Pinpoint the cell where the given text exists, returning its (X, Y) midpoint coordinate. 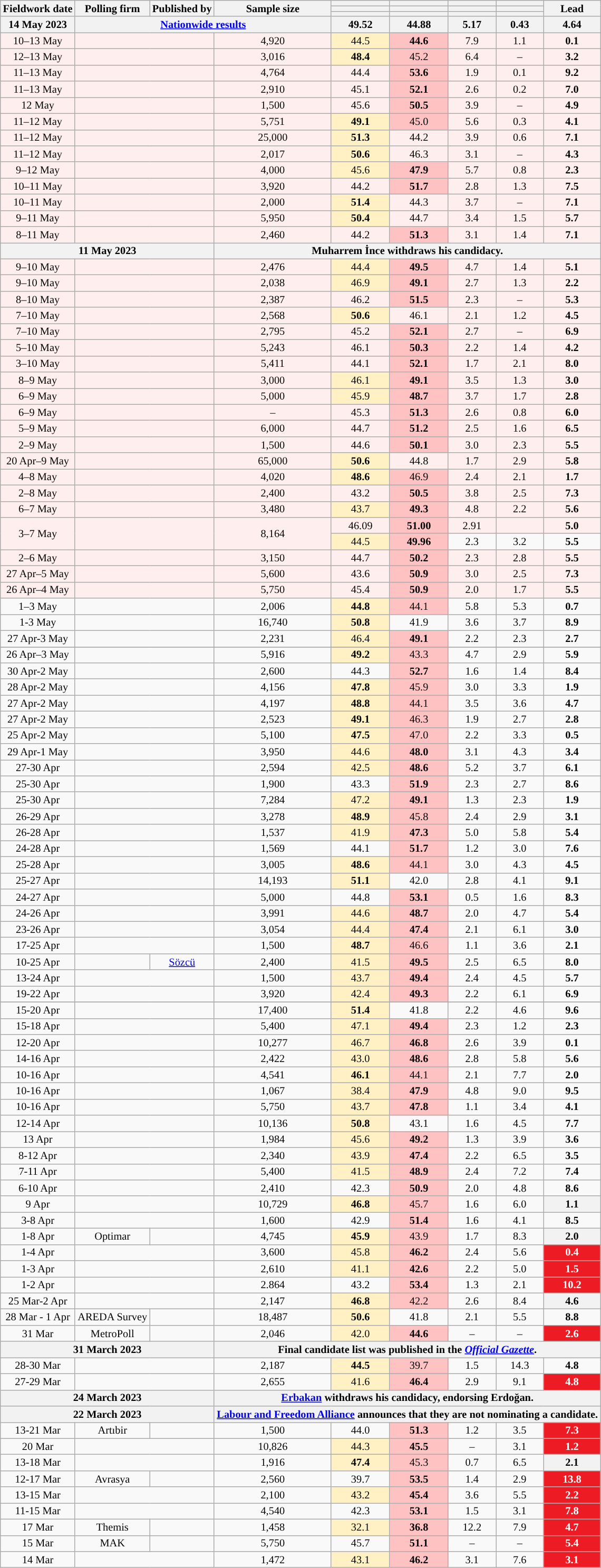
Muharrem İnce withdraws his candidacy. (407, 251)
2,460 (273, 235)
47.3 (419, 833)
24 March 2023 (108, 1398)
49.52 (361, 24)
38.4 (361, 1091)
10-25 Apr (38, 961)
53.5 (419, 1479)
2,000 (273, 202)
24-28 Apr (38, 849)
42.9 (361, 1221)
2,568 (273, 315)
9.6 (572, 1010)
4.2 (572, 348)
0.43 (520, 24)
49.96 (419, 542)
5.17 (472, 24)
AREDA Survey (112, 1318)
2,038 (273, 284)
14 Mar (38, 1559)
3,950 (273, 752)
2,006 (273, 606)
18,487 (273, 1318)
4,745 (273, 1236)
27 Apr-3 May (38, 639)
11-15 Mar (38, 1511)
45.5 (419, 1446)
10–13 May (38, 41)
53.4 (419, 1285)
20 Apr–9 May (38, 461)
Labour and Freedom Alliance announces that they are not nominating a candidate. (407, 1414)
26-28 Apr (38, 833)
48.4 (361, 57)
22 March 2023 (108, 1414)
3,054 (273, 930)
25-27 Apr (38, 881)
48.0 (419, 752)
44.0 (361, 1430)
6–7 May (38, 509)
2,340 (273, 1155)
3–10 May (38, 364)
8.8 (572, 1318)
46.7 (361, 1043)
17,400 (273, 1010)
0.2 (520, 90)
1,984 (273, 1140)
44.88 (419, 24)
36.8 (419, 1527)
45.1 (361, 90)
42.6 (419, 1269)
6-10 Apr (38, 1188)
26 Apr–3 May (38, 655)
8.5 (572, 1221)
41.6 (361, 1382)
51.5 (419, 299)
31 March 2023 (108, 1349)
2.91 (472, 525)
2,187 (273, 1365)
1,916 (273, 1462)
28 Mar - 1 Apr (38, 1318)
7.2 (520, 1172)
3,005 (273, 864)
2,600 (273, 670)
4,000 (273, 170)
10,136 (273, 1124)
12 May (38, 105)
1-2 Apr (38, 1285)
2,387 (273, 299)
2,476 (273, 267)
8–11 May (38, 235)
10,729 (273, 1204)
27 Apr–5 May (38, 573)
2,100 (273, 1495)
14,193 (273, 881)
5–9 May (38, 428)
27-30 Apr (38, 767)
50.2 (419, 558)
12–13 May (38, 57)
3,016 (273, 57)
8,164 (273, 533)
41.1 (361, 1269)
52.7 (419, 670)
42.5 (361, 767)
48.8 (361, 703)
3,600 (273, 1252)
15-20 Apr (38, 1010)
14-16 Apr (38, 1058)
2.864 (273, 1285)
4.64 (572, 24)
2–6 May (38, 558)
Published by (182, 8)
3–7 May (38, 533)
2,017 (273, 154)
8-12 Apr (38, 1155)
12-14 Apr (38, 1124)
0.6 (520, 138)
9–11 May (38, 218)
27-29 Mar (38, 1382)
1–3 May (38, 606)
2,910 (273, 90)
2,231 (273, 639)
Lead (572, 8)
0.4 (572, 1252)
13-21 Mar (38, 1430)
Optimar (112, 1236)
43.6 (361, 573)
9.0 (520, 1091)
2,422 (273, 1058)
7.0 (572, 90)
47.5 (361, 736)
9.5 (572, 1091)
4,764 (273, 73)
51.00 (419, 525)
2,523 (273, 719)
1-4 Apr (38, 1252)
5,950 (273, 218)
MAK (112, 1543)
1,600 (273, 1221)
12-20 Apr (38, 1043)
3,000 (273, 379)
Polling firm (112, 8)
14 May 2023 (38, 24)
1,569 (273, 849)
6.4 (472, 57)
14.3 (520, 1365)
4,156 (273, 687)
Artıbir (112, 1430)
25,000 (273, 138)
17 Mar (38, 1527)
50.3 (419, 348)
Nationwide results (203, 24)
1,900 (273, 784)
5,100 (273, 736)
4.9 (572, 105)
19-22 Apr (38, 994)
30 Apr-2 May (38, 670)
5.9 (572, 655)
32.1 (361, 1527)
MetroPoll (112, 1333)
45.0 (419, 121)
4,541 (273, 1075)
50.4 (361, 218)
1,458 (273, 1527)
5,916 (273, 655)
10.2 (572, 1285)
46.6 (419, 946)
13 Apr (38, 1140)
43.0 (361, 1058)
9 Apr (38, 1204)
4,920 (273, 41)
25 Apr-2 May (38, 736)
6,000 (273, 428)
24-26 Apr (38, 913)
Sözcü (182, 961)
Sample size (273, 8)
4,197 (273, 703)
5,600 (273, 573)
46.09 (361, 525)
1,472 (273, 1559)
3,278 (273, 816)
25-28 Apr (38, 864)
8.9 (572, 622)
50.1 (419, 445)
3,991 (273, 913)
28-30 Mar (38, 1365)
47.0 (419, 736)
26-29 Apr (38, 816)
Avrasya (112, 1479)
3.8 (472, 493)
51.9 (419, 784)
8–10 May (38, 299)
7,284 (273, 800)
7-11 Apr (38, 1172)
20 Mar (38, 1446)
7.8 (572, 1511)
3-8 Apr (38, 1221)
2–9 May (38, 445)
47.1 (361, 1027)
2,795 (273, 331)
7.5 (572, 187)
3,480 (273, 509)
Themis (112, 1527)
42.2 (419, 1301)
24-27 Apr (38, 897)
25 Mar-2 Apr (38, 1301)
29 Apr-1 May (38, 752)
65,000 (273, 461)
13.8 (572, 1479)
51.2 (419, 428)
13-15 Mar (38, 1495)
13-18 Mar (38, 1462)
23-26 Apr (38, 930)
5,243 (273, 348)
17-25 Apr (38, 946)
4–8 May (38, 476)
10,277 (273, 1043)
2,147 (273, 1301)
1,067 (273, 1091)
2–8 May (38, 493)
31 Mar (38, 1333)
5.2 (472, 767)
42.4 (361, 994)
5.1 (572, 267)
2,560 (273, 1479)
0.3 (520, 121)
28 Apr-2 May (38, 687)
9–12 May (38, 170)
1-3 May (38, 622)
4,020 (273, 476)
Fieldwork date (38, 8)
16,740 (273, 622)
15 Mar (38, 1543)
10,826 (273, 1446)
1,537 (273, 833)
2,046 (273, 1333)
7.4 (572, 1172)
8–9 May (38, 379)
5,411 (273, 364)
2,655 (273, 1382)
12-17 Mar (38, 1479)
1-8 Apr (38, 1236)
2,594 (273, 767)
9.2 (572, 73)
2,610 (273, 1269)
12.2 (472, 1527)
15-18 Apr (38, 1027)
26 Apr–4 May (38, 590)
4,540 (273, 1511)
13-24 Apr (38, 978)
11 May 2023 (108, 251)
3,150 (273, 558)
53.6 (419, 73)
5,751 (273, 121)
5–10 May (38, 348)
Erbakan withdraws his candidacy, endorsing Erdoğan. (407, 1398)
Final candidate list was published in the Official Gazette. (407, 1349)
47.2 (361, 800)
1-3 Apr (38, 1269)
2,410 (273, 1188)
